Identify which cell holds the provided text, then report its (x, y) central coordinate. 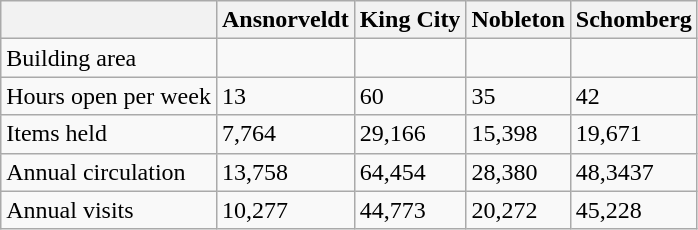
29,166 (410, 134)
28,380 (518, 172)
44,773 (410, 210)
13 (285, 96)
Building area (109, 58)
64,454 (410, 172)
10,277 (285, 210)
20,272 (518, 210)
45,228 (634, 210)
42 (634, 96)
15,398 (518, 134)
Annual circulation (109, 172)
Annual visits (109, 210)
King City (410, 20)
19,671 (634, 134)
Hours open per week (109, 96)
Ansnorveldt (285, 20)
7,764 (285, 134)
35 (518, 96)
60 (410, 96)
Nobleton (518, 20)
13,758 (285, 172)
Items held (109, 134)
Schomberg (634, 20)
48,3437 (634, 172)
